Identify which cell holds the provided text, then report its [x, y] central coordinate. 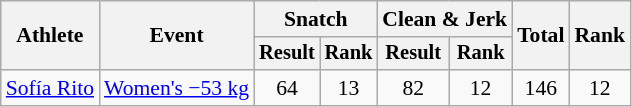
Event [176, 36]
Athlete [50, 36]
82 [413, 88]
Women's −53 kg [176, 88]
64 [287, 88]
Total [540, 36]
Snatch [316, 19]
Clean & Jerk [444, 19]
Sofía Rito [50, 88]
13 [349, 88]
146 [540, 88]
